Return the (x, y) coordinate for the center point of the cell that contains the specified text.  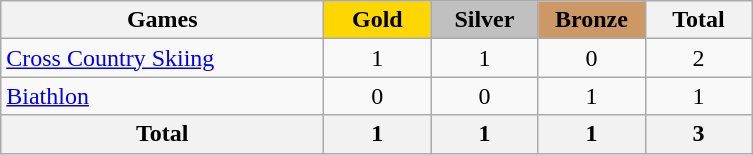
Biathlon (162, 96)
3 (698, 134)
Cross Country Skiing (162, 58)
Games (162, 20)
Silver (484, 20)
2 (698, 58)
Bronze (592, 20)
Gold (378, 20)
